From the cell containing the given text, extract its center point as (x, y) coordinate. 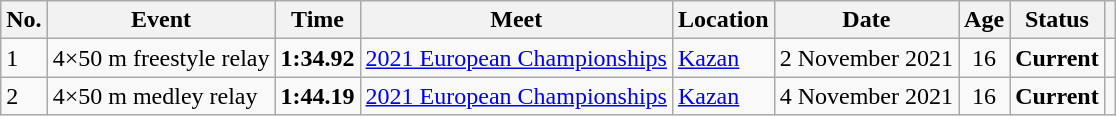
1 (24, 58)
4 November 2021 (866, 96)
1:44.19 (318, 96)
No. (24, 20)
Event (161, 20)
Date (866, 20)
1:34.92 (318, 58)
Location (723, 20)
Status (1058, 20)
Time (318, 20)
Meet (516, 20)
2 November 2021 (866, 58)
4×50 m freestyle relay (161, 58)
2 (24, 96)
Age (984, 20)
4×50 m medley relay (161, 96)
